Detect which cell encompasses the target text, then output its (X, Y) center coordinate. 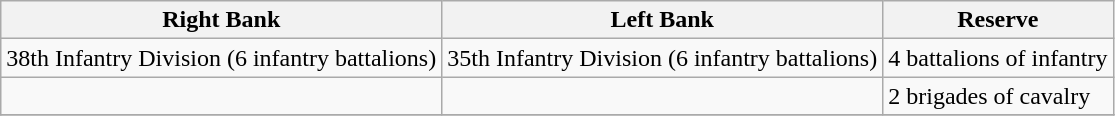
Right Bank (222, 20)
38th Infantry Division (6 infantry battalions) (222, 58)
4 battalions of infantry (998, 58)
35th Infantry Division (6 infantry battalions) (662, 58)
Reserve (998, 20)
2 brigades of cavalry (998, 96)
Left Bank (662, 20)
